Find where the given text appears and provide that cell's center as (X, Y) coordinate. 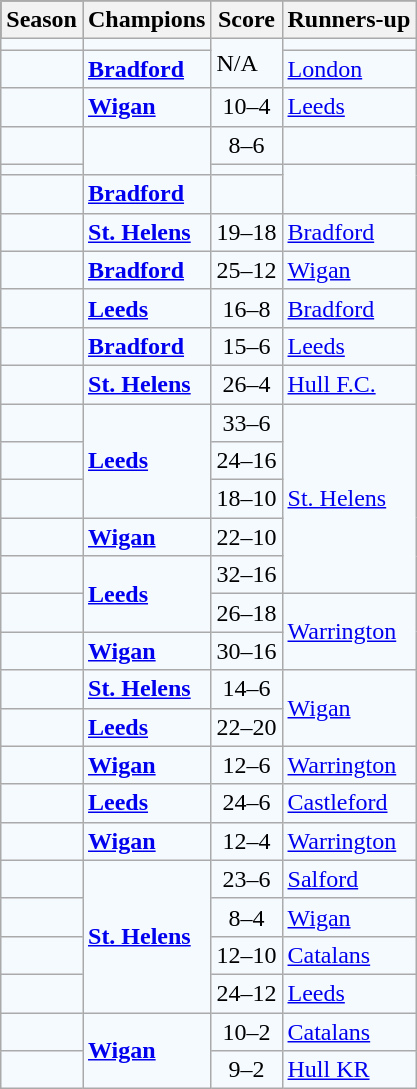
16–8 (246, 308)
26–18 (246, 613)
Season (42, 20)
12–4 (246, 841)
10–2 (246, 1031)
23–6 (246, 879)
Hull KR (349, 1070)
8–4 (246, 917)
25–12 (246, 270)
Champions (146, 20)
Castleford (349, 803)
Salford (349, 879)
22–10 (246, 537)
12–10 (246, 955)
10–4 (246, 107)
9–2 (246, 1070)
26–4 (246, 384)
N/A (246, 64)
22–20 (246, 727)
15–6 (246, 346)
30–16 (246, 651)
Hull F.C. (349, 384)
24–6 (246, 803)
14–6 (246, 689)
19–18 (246, 232)
8–6 (246, 145)
Score (246, 20)
24–16 (246, 461)
18–10 (246, 499)
32–16 (246, 575)
London (349, 69)
Runners-up (349, 20)
33–6 (246, 423)
24–12 (246, 993)
12–6 (246, 765)
